Extract the [x, y] coordinate from the center of the cell holding the provided text.  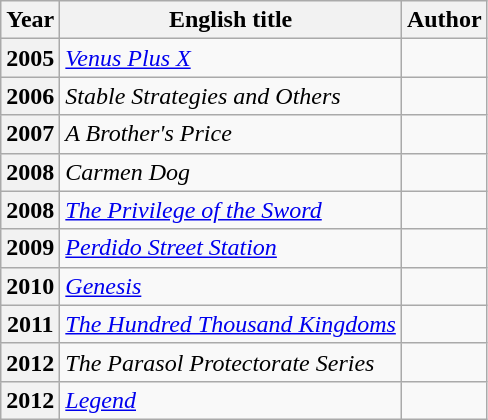
A Brother's Price [231, 134]
2009 [30, 248]
2005 [30, 58]
The Privilege of the Sword [231, 210]
2010 [30, 286]
The Parasol Protectorate Series [231, 362]
Genesis [231, 286]
Stable Strategies and Others [231, 96]
Legend [231, 400]
Venus Plus X [231, 58]
Perdido Street Station [231, 248]
2011 [30, 324]
2006 [30, 96]
Year [30, 20]
Carmen Dog [231, 172]
English title [231, 20]
The Hundred Thousand Kingdoms [231, 324]
2007 [30, 134]
Author [444, 20]
